Output the [X, Y] coordinate of the center of the cell containing the given text.  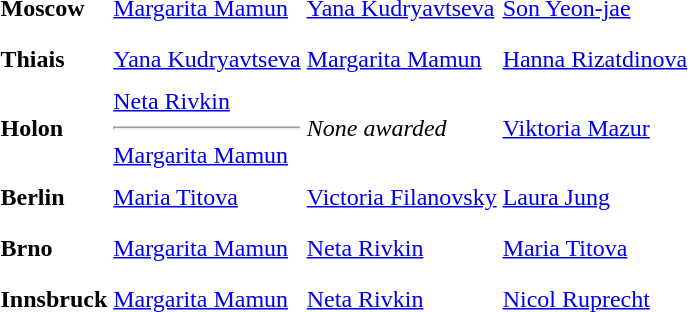
Neta Rivkin Margarita Mamun [208, 128]
Yana Kudryavtseva [208, 59]
Victoria Filanovsky [402, 197]
Neta Rivkin [402, 248]
Maria Titova [208, 197]
None awarded [402, 128]
